Identify which cell holds the provided text, then report its (x, y) central coordinate. 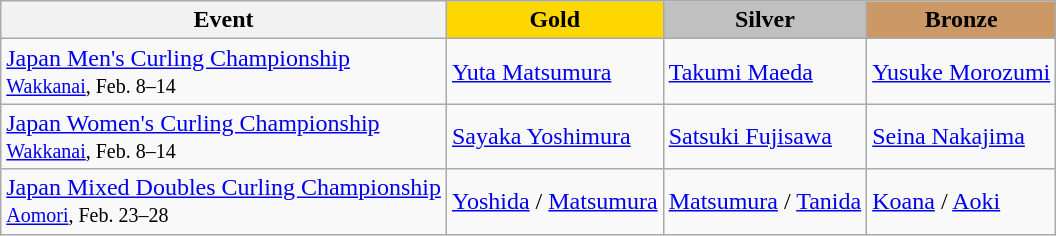
Event (224, 20)
Satsuki Fujisawa (765, 136)
Yoshida / Matsumura (554, 202)
Seina Nakajima (962, 136)
Yusuke Morozumi (962, 72)
Japan Women's Curling Championship Wakkanai, Feb. 8–14 (224, 136)
Koana / Aoki (962, 202)
Japan Men's Curling Championship Wakkanai, Feb. 8–14 (224, 72)
Gold (554, 20)
Silver (765, 20)
Takumi Maeda (765, 72)
Yuta Matsumura (554, 72)
Japan Mixed Doubles Curling Championship Aomori, Feb. 23–28 (224, 202)
Matsumura / Tanida (765, 202)
Bronze (962, 20)
Sayaka Yoshimura (554, 136)
